From the cell containing the given text, extract its center point as (x, y) coordinate. 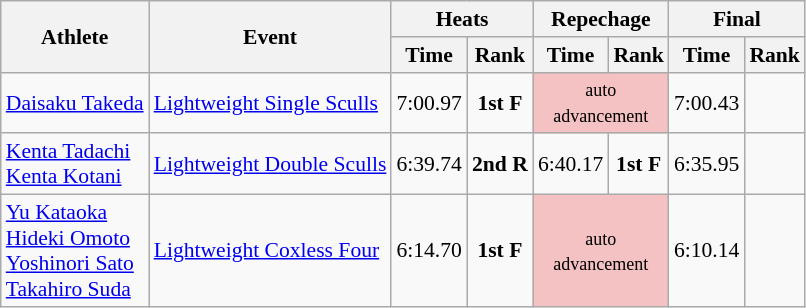
Repechage (601, 19)
6:39.74 (428, 164)
Daisaku Takeda (75, 102)
Lightweight Double Sculls (270, 164)
7:00.43 (706, 102)
Final (737, 19)
6:35.95 (706, 164)
Heats (462, 19)
Event (270, 36)
Lightweight Single Sculls (270, 102)
7:00.97 (428, 102)
Athlete (75, 36)
2nd R (500, 164)
Lightweight Coxless Four (270, 251)
Yu KataokaHideki OmotoYoshinori SatoTakahiro Suda (75, 251)
6:14.70 (428, 251)
6:40.17 (570, 164)
6:10.14 (706, 251)
Kenta TadachiKenta Kotani (75, 164)
